Scan for the cell matching the given text and deliver its [x, y] coordinate at center. 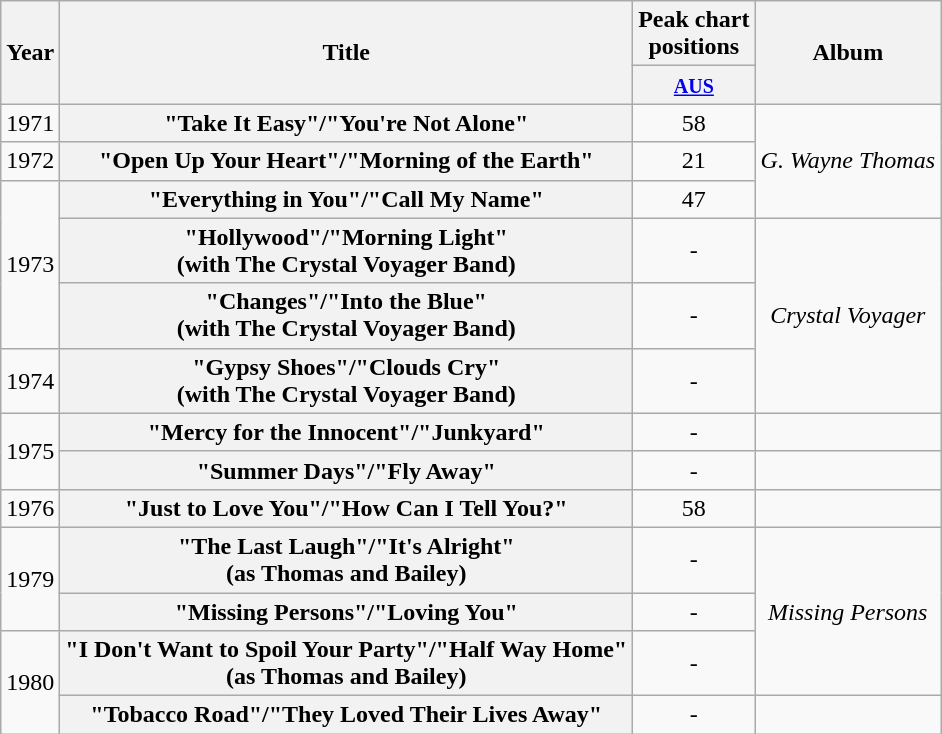
"Missing Persons"/"Loving You" [346, 611]
47 [694, 199]
"Changes"/"Into the Blue" (with The Crystal Voyager Band) [346, 316]
Title [346, 52]
Year [30, 52]
"Mercy for the Innocent"/"Junkyard" [346, 432]
Crystal Voyager [848, 316]
"Gypsy Shoes"/"Clouds Cry" (with The Crystal Voyager Band) [346, 380]
"Tobacco Road"/"They Loved Their Lives Away" [346, 715]
"Take It Easy"/"You're Not Alone" [346, 123]
"The Last Laugh"/"It's Alright" (as Thomas and Bailey) [346, 560]
"Open Up Your Heart"/"Morning of the Earth" [346, 161]
AUS [694, 85]
1975 [30, 451]
1974 [30, 380]
"Everything in You"/"Call My Name" [346, 199]
21 [694, 161]
1980 [30, 682]
"I Don't Want to Spoil Your Party"/"Half Way Home" (as Thomas and Bailey) [346, 664]
Missing Persons [848, 611]
"Hollywood"/"Morning Light" (with The Crystal Voyager Band) [346, 250]
1972 [30, 161]
1971 [30, 123]
"Summer Days"/"Fly Away" [346, 470]
"Just to Love You"/"How Can I Tell You?" [346, 508]
Peak chartpositions [694, 34]
G. Wayne Thomas [848, 161]
1973 [30, 264]
Album [848, 52]
1976 [30, 508]
1979 [30, 578]
